For the text-containing cell, return its midpoint in [x, y] coordinate format. 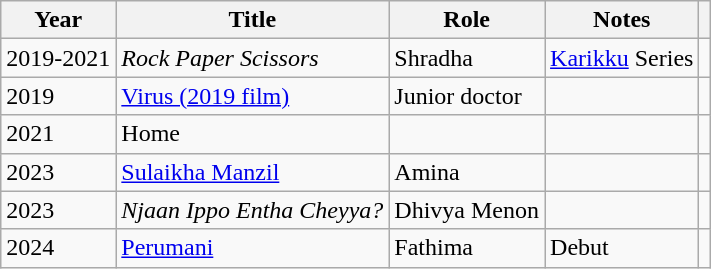
Fathima [467, 248]
Dhivya Menon [467, 210]
Home [252, 134]
2024 [58, 248]
Karikku Series [622, 58]
Shradha [467, 58]
Njaan Ippo Entha Cheyya? [252, 210]
Title [252, 20]
Debut [622, 248]
2019-2021 [58, 58]
Year [58, 20]
Rock Paper Scissors [252, 58]
Sulaikha Manzil [252, 172]
Role [467, 20]
2021 [58, 134]
Notes [622, 20]
Junior doctor [467, 96]
Virus (2019 film) [252, 96]
2019 [58, 96]
Perumani [252, 248]
Amina [467, 172]
